Output the [x, y] coordinate of the center of the cell containing the given text.  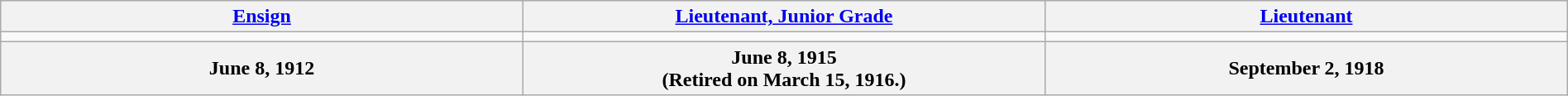
Lieutenant [1307, 17]
June 8, 1912 [262, 68]
Lieutenant, Junior Grade [784, 17]
Ensign [262, 17]
June 8, 1915(Retired on March 15, 1916.) [784, 68]
September 2, 1918 [1307, 68]
